Locate the cell with the specified text and output its (X, Y) center coordinate. 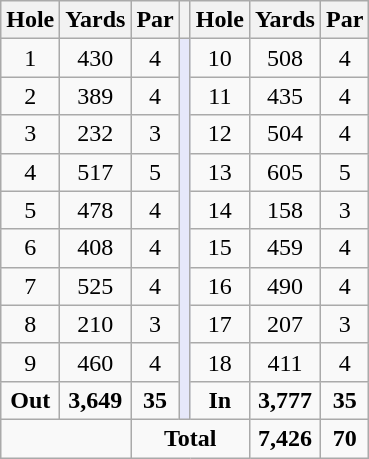
3,649 (96, 400)
605 (284, 172)
10 (220, 58)
207 (284, 324)
508 (284, 58)
9 (30, 362)
In (220, 400)
435 (284, 96)
7 (30, 286)
459 (284, 248)
Total (190, 438)
8 (30, 324)
15 (220, 248)
411 (284, 362)
430 (96, 58)
14 (220, 210)
11 (220, 96)
389 (96, 96)
18 (220, 362)
17 (220, 324)
210 (96, 324)
408 (96, 248)
525 (96, 286)
12 (220, 134)
70 (344, 438)
232 (96, 134)
490 (284, 286)
517 (96, 172)
158 (284, 210)
2 (30, 96)
13 (220, 172)
6 (30, 248)
460 (96, 362)
478 (96, 210)
Out (30, 400)
1 (30, 58)
504 (284, 134)
16 (220, 286)
7,426 (284, 438)
3,777 (284, 400)
